Provide the (x, y) coordinate of the cell's center where the given text is located.  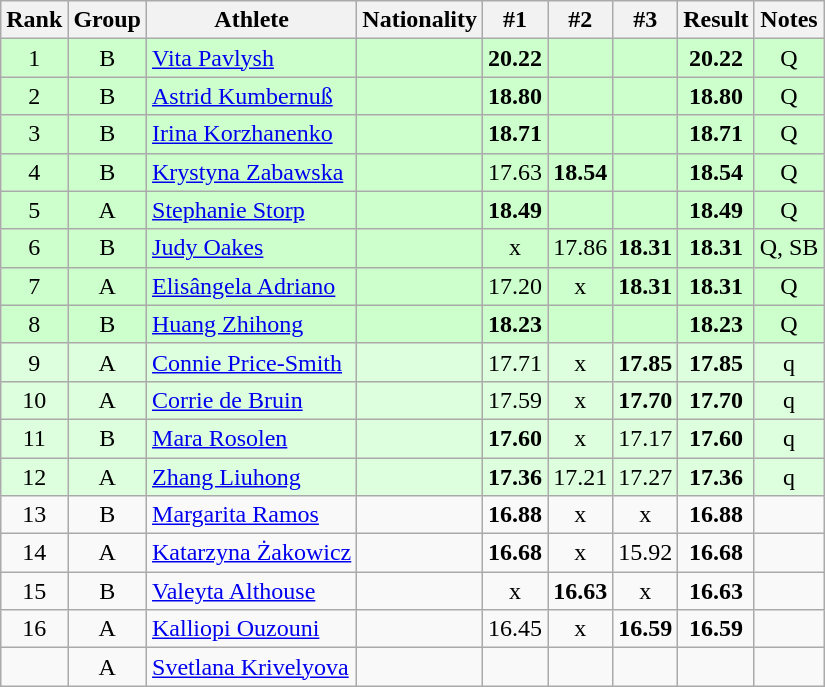
Irina Korzhanenko (252, 134)
17.71 (516, 362)
Zhang Liuhong (252, 477)
#3 (646, 20)
17.21 (580, 477)
Result (716, 20)
16.45 (516, 629)
3 (34, 134)
13 (34, 515)
Corrie de Bruin (252, 400)
16 (34, 629)
Connie Price-Smith (252, 362)
1 (34, 58)
Margarita Ramos (252, 515)
9 (34, 362)
10 (34, 400)
Notes (789, 20)
17.59 (516, 400)
Vita Pavlysh (252, 58)
Nationality (420, 20)
Valeyta Althouse (252, 591)
15 (34, 591)
#1 (516, 20)
Mara Rosolen (252, 438)
Krystyna Zabawska (252, 172)
Katarzyna Żakowicz (252, 553)
8 (34, 324)
6 (34, 248)
17.86 (580, 248)
Q, SB (789, 248)
17.17 (646, 438)
15.92 (646, 553)
Huang Zhihong (252, 324)
Stephanie Storp (252, 210)
4 (34, 172)
12 (34, 477)
7 (34, 286)
17.27 (646, 477)
14 (34, 553)
Rank (34, 20)
#2 (580, 20)
Group (108, 20)
Astrid Kumbernuß (252, 96)
5 (34, 210)
Kalliopi Ouzouni (252, 629)
11 (34, 438)
Athlete (252, 20)
17.63 (516, 172)
Judy Oakes (252, 248)
2 (34, 96)
17.20 (516, 286)
Svetlana Krivelyova (252, 667)
Elisângela Adriano (252, 286)
